Detect which cell encompasses the target text, then output its (X, Y) center coordinate. 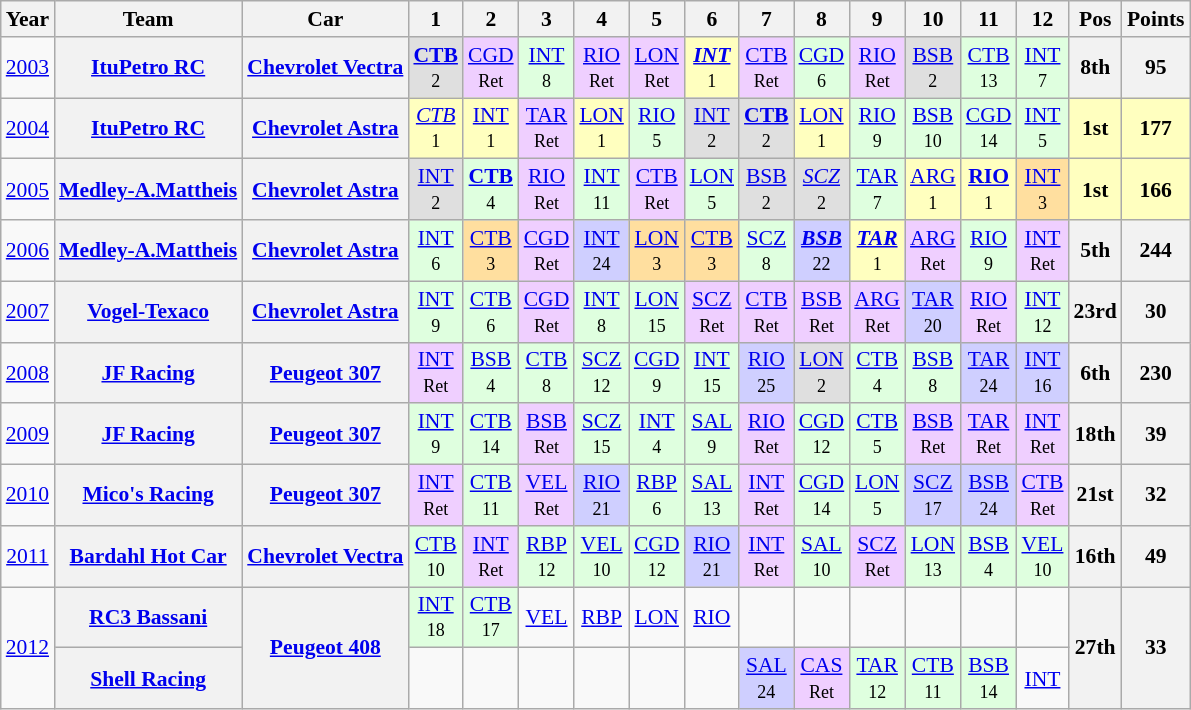
CGD9 (657, 372)
SAL13 (712, 496)
INT6 (436, 250)
Mico's Racing (148, 496)
2003 (28, 68)
Bardahl Hot Car (148, 556)
9 (877, 19)
TAR1 (877, 250)
VELRet (547, 496)
BSB10 (933, 128)
10 (933, 19)
RIO (712, 618)
244 (1156, 250)
8th (1096, 68)
INT24 (601, 250)
SCZ8 (766, 250)
2008 (28, 372)
CTB14 (491, 434)
2006 (28, 250)
6th (1096, 372)
INT4 (657, 434)
TAR20 (933, 312)
INT12 (1042, 312)
INT11 (601, 190)
2005 (28, 190)
39 (1156, 434)
TAR24 (989, 372)
TAR7 (877, 190)
CTB8 (547, 372)
BSB24 (989, 496)
Points (1156, 19)
INT (1042, 678)
230 (1156, 372)
LON (657, 618)
Year (28, 19)
ARG1 (933, 190)
LON15 (657, 312)
CASRet (822, 678)
RIO25 (766, 372)
INT16 (1042, 372)
8 (822, 19)
CTB5 (877, 434)
166 (1156, 190)
RBP6 (657, 496)
SAL10 (822, 556)
3 (547, 19)
33 (1156, 648)
Car (325, 19)
LONRet (657, 68)
SCZ15 (601, 434)
TAR12 (877, 678)
Vogel-Texaco (148, 312)
12 (1042, 19)
INT15 (712, 372)
6 (712, 19)
2004 (28, 128)
11 (989, 19)
Pos (1096, 19)
VEL (547, 618)
INT7 (1042, 68)
LON3 (657, 250)
Peugeot 408 (325, 648)
CTB17 (491, 618)
2009 (28, 434)
49 (1156, 556)
SCZ2 (822, 190)
Shell Racing (148, 678)
30 (1156, 312)
5 (657, 19)
CTB10 (436, 556)
LON13 (933, 556)
2011 (28, 556)
SCZ12 (601, 372)
27th (1096, 648)
18th (1096, 434)
32 (1156, 496)
2012 (28, 648)
4 (601, 19)
23rd (1096, 312)
1 (436, 19)
SCZ17 (933, 496)
RC3 Bassani (148, 618)
177 (1156, 128)
INT5 (1042, 128)
2007 (28, 312)
CTB1 (436, 128)
LON2 (822, 372)
RBP (601, 618)
SAL24 (766, 678)
21st (1096, 496)
BSB8 (933, 372)
95 (1156, 68)
INT3 (1042, 190)
RBP12 (547, 556)
SAL9 (712, 434)
2010 (28, 496)
CTB13 (989, 68)
INT18 (436, 618)
2 (491, 19)
BSB22 (822, 250)
BSB14 (989, 678)
16th (1096, 556)
Team (148, 19)
CGD6 (822, 68)
7 (766, 19)
CTB6 (491, 312)
RIO1 (989, 190)
5th (1096, 250)
RIO5 (657, 128)
